Scan for the cell matching the given text and deliver its (X, Y) coordinate at center. 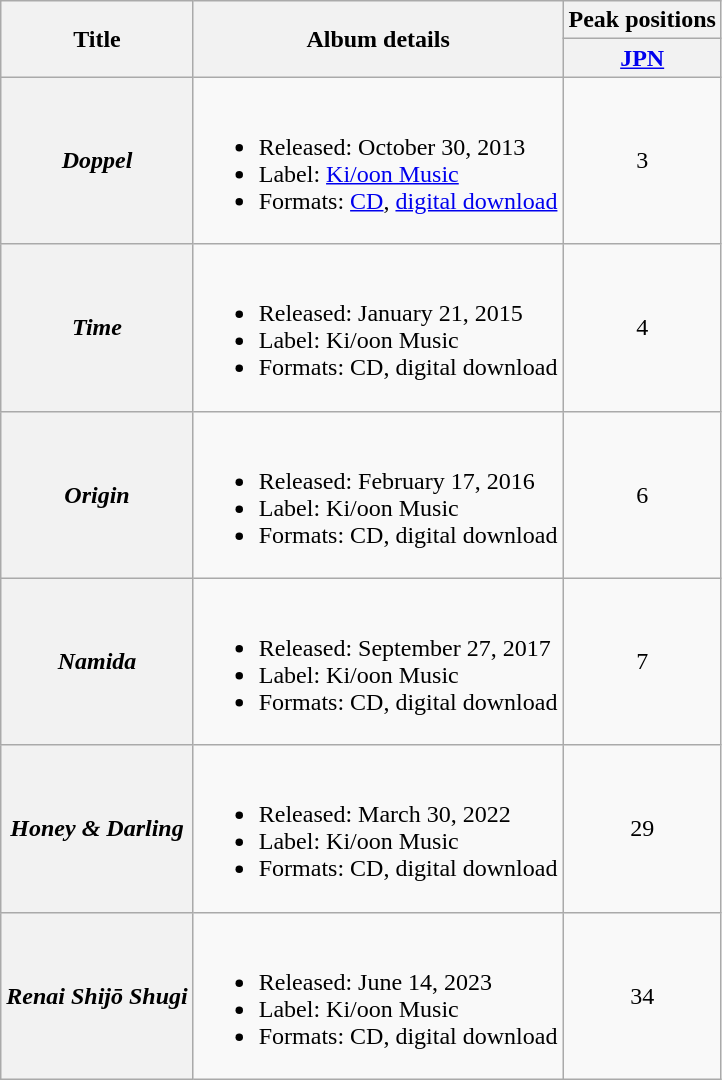
Released: September 27, 2017Label: Ki/oon MusicFormats: CD, digital download (378, 662)
Released: January 21, 2015Label: Ki/oon MusicFormats: CD, digital download (378, 328)
29 (642, 828)
Doppel (97, 160)
Released: October 30, 2013Label: Ki/oon MusicFormats: CD, digital download (378, 160)
Peak positions (642, 20)
Album details (378, 39)
Released: February 17, 2016Label: Ki/oon MusicFormats: CD, digital download (378, 494)
6 (642, 494)
3 (642, 160)
Time (97, 328)
4 (642, 328)
Origin (97, 494)
Honey & Darling (97, 828)
Released: June 14, 2023Label: Ki/oon MusicFormats: CD, digital download (378, 996)
JPN (642, 58)
Released: March 30, 2022Label: Ki/oon MusicFormats: CD, digital download (378, 828)
7 (642, 662)
34 (642, 996)
Namida (97, 662)
Title (97, 39)
Renai Shijō Shugi (97, 996)
